Determine the [x, y] coordinate at the center of the cell enclosing the given text.  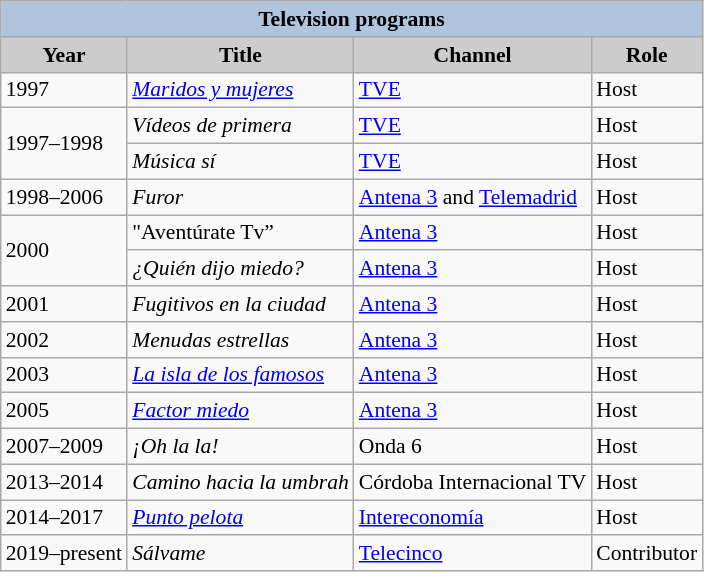
Sálvame [240, 554]
Intereconomía [473, 518]
2007–2009 [64, 447]
2001 [64, 304]
2002 [64, 340]
2013–2014 [64, 482]
2005 [64, 411]
Menudas estrellas [240, 340]
Furor [240, 197]
Onda 6 [473, 447]
1997–1998 [64, 144]
Antena 3 and Telemadrid [473, 197]
Fugitivos en la ciudad [240, 304]
Córdoba Internacional TV [473, 482]
Role [646, 55]
¡Oh la la! [240, 447]
2000 [64, 250]
2014–2017 [64, 518]
Factor miedo [240, 411]
Música sí [240, 162]
"Aventúrate Tv” [240, 233]
Punto pelota [240, 518]
Maridos y mujeres [240, 90]
Channel [473, 55]
Vídeos de primera [240, 126]
1998–2006 [64, 197]
Television programs [352, 19]
Camino hacia la umbrah [240, 482]
2019–present [64, 554]
La isla de los famosos [240, 375]
Telecinco [473, 554]
2003 [64, 375]
¿Quién dijo miedo? [240, 269]
Title [240, 55]
Year [64, 55]
1997 [64, 90]
Contributor [646, 554]
